From the cell containing the given text, extract its center point as [X, Y] coordinate. 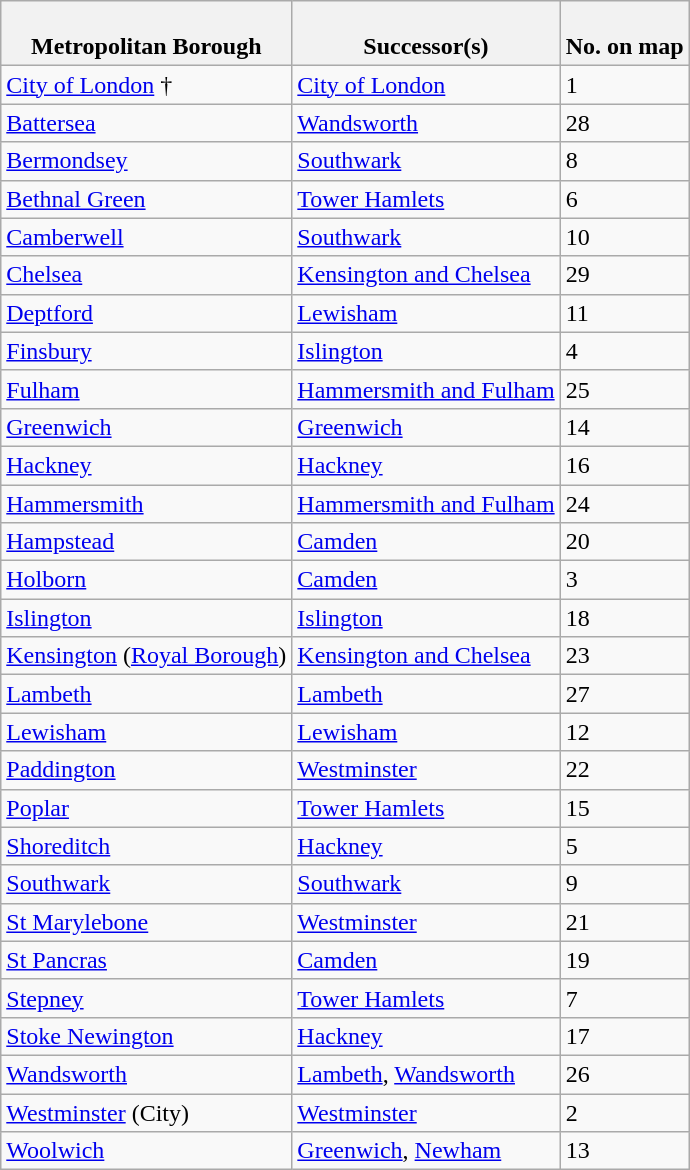
9 [624, 884]
Hammersmith [146, 503]
24 [624, 503]
22 [624, 770]
8 [624, 161]
Shoreditch [146, 846]
Woolwich [146, 1151]
City of London † [146, 85]
Stepney [146, 998]
Poplar [146, 808]
Greenwich, Newham [426, 1151]
7 [624, 998]
13 [624, 1151]
Fulham [146, 389]
Battersea [146, 123]
3 [624, 580]
Kensington (Royal Borough) [146, 656]
2 [624, 1113]
23 [624, 656]
Metropolitan Borough [146, 34]
21 [624, 922]
25 [624, 389]
20 [624, 542]
6 [624, 199]
Westminster (City) [146, 1113]
4 [624, 351]
12 [624, 732]
Deptford [146, 313]
St Pancras [146, 960]
City of London [426, 85]
16 [624, 465]
Paddington [146, 770]
Successor(s) [426, 34]
17 [624, 1036]
Holborn [146, 580]
27 [624, 694]
Chelsea [146, 275]
28 [624, 123]
Bermondsey [146, 161]
19 [624, 960]
29 [624, 275]
14 [624, 427]
1 [624, 85]
Bethnal Green [146, 199]
Stoke Newington [146, 1036]
15 [624, 808]
Lambeth, Wandsworth [426, 1074]
10 [624, 237]
5 [624, 846]
St Marylebone [146, 922]
Hampstead [146, 542]
No. on map [624, 34]
18 [624, 618]
Camberwell [146, 237]
26 [624, 1074]
Finsbury [146, 351]
11 [624, 313]
